Capture the cell that displays the provided text and extract its [X, Y] central coordinate. 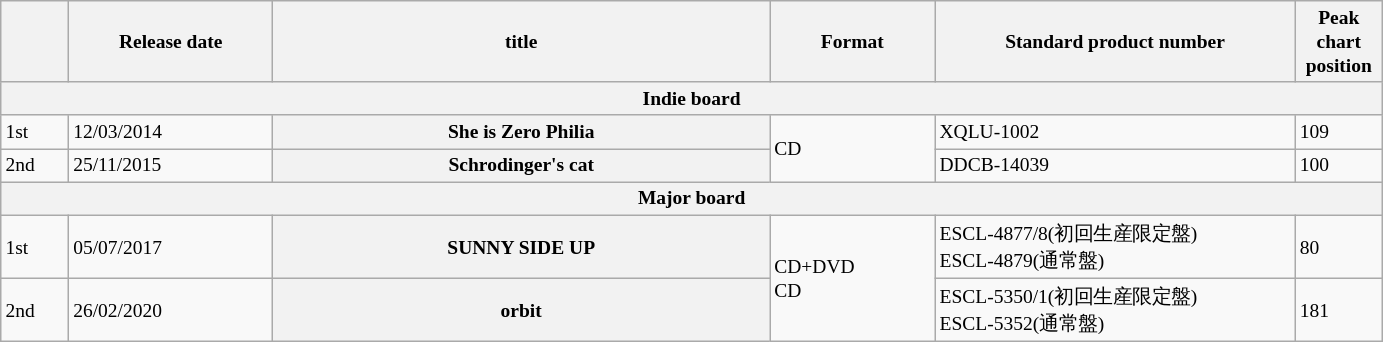
orbit [522, 310]
SUNNY SIDE UP [522, 246]
100 [1338, 166]
181 [1338, 310]
Major board [692, 198]
Indie board [692, 98]
Peak chart position [1338, 42]
05/07/2017 [171, 246]
26/02/2020 [171, 310]
DDCB-14039 [1115, 166]
Standard product number [1115, 42]
She is Zero Philia [522, 132]
ESCL-5350/1(初回生産限定盤)ESCL-5352(通常盤) [1115, 310]
12/03/2014 [171, 132]
CD+DVDCD [852, 278]
title [522, 42]
80 [1338, 246]
CD [852, 148]
109 [1338, 132]
XQLU-1002 [1115, 132]
Release date [171, 42]
25/11/2015 [171, 166]
ESCL-4877/8(初回生産限定盤)ESCL-4879(通常盤) [1115, 246]
Format [852, 42]
Schrodinger's cat [522, 166]
